Scan for the cell matching the given text and deliver its [x, y] coordinate at center. 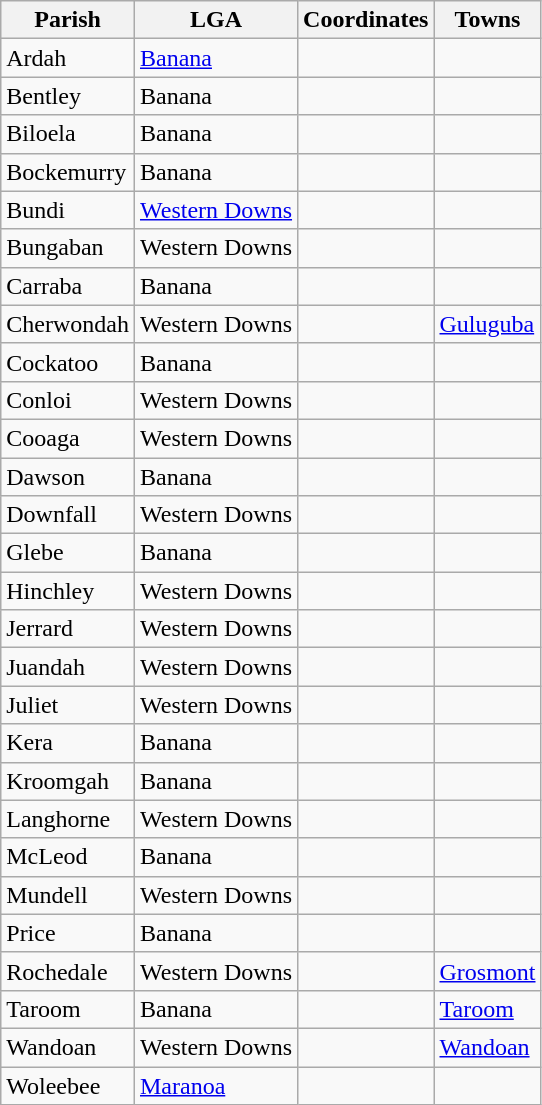
Glebe [68, 553]
Guluguba [488, 324]
Price [68, 933]
Biloela [68, 134]
Bentley [68, 96]
Towns [488, 20]
Kera [68, 743]
Juliet [68, 705]
Rochedale [68, 971]
McLeod [68, 857]
Cherwondah [68, 324]
Cooaga [68, 438]
Bundi [68, 210]
Dawson [68, 477]
Bungaban [68, 248]
Grosmont [488, 971]
Carraba [68, 286]
Maranoa [216, 1085]
Jerrard [68, 629]
Coordinates [366, 20]
Parish [68, 20]
Hinchley [68, 591]
Cockatoo [68, 362]
Bockemurry [68, 172]
Kroomgah [68, 781]
Downfall [68, 515]
Ardah [68, 58]
Mundell [68, 895]
Juandah [68, 667]
LGA [216, 20]
Woleebee [68, 1085]
Langhorne [68, 819]
Conloi [68, 400]
